Return the [X, Y] coordinate for the center point of the cell that contains the specified text.  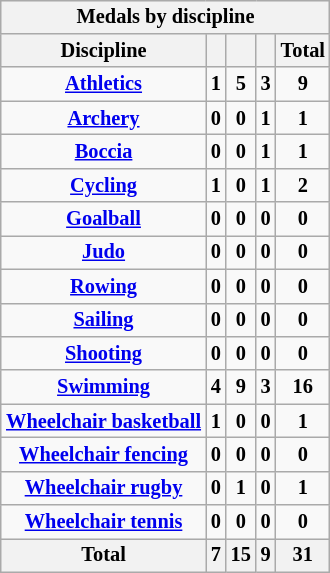
Discipline [104, 51]
Archery [104, 118]
Athletics [104, 84]
Goalball [104, 219]
15 [241, 556]
2 [303, 185]
16 [303, 387]
Rowing [104, 286]
Wheelchair rugby [104, 488]
Boccia [104, 152]
Wheelchair basketball [104, 421]
Judo [104, 253]
Shooting [104, 354]
Wheelchair fencing [104, 455]
4 [216, 387]
Cycling [104, 185]
Swimming [104, 387]
5 [241, 84]
7 [216, 556]
Medals by discipline [166, 17]
31 [303, 556]
Wheelchair tennis [104, 522]
Sailing [104, 320]
